From the cell containing the given text, extract its center point as (X, Y) coordinate. 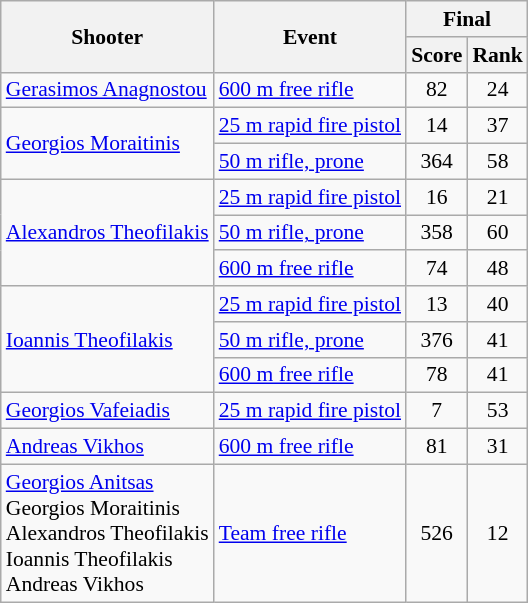
12 (498, 533)
74 (436, 269)
78 (436, 375)
21 (498, 197)
Gerasimos Anagnostou (108, 90)
82 (436, 90)
16 (436, 197)
Georgios Moraitinis (108, 144)
Team free rifle (310, 533)
Shooter (108, 36)
526 (436, 533)
Georgios Vafeiadis (108, 411)
14 (436, 126)
Ioannis Theofilakis (108, 340)
60 (498, 233)
Final (467, 19)
53 (498, 411)
364 (436, 162)
376 (436, 340)
Andreas Vikhos (108, 447)
7 (436, 411)
31 (498, 447)
Event (310, 36)
358 (436, 233)
37 (498, 126)
48 (498, 269)
Rank (498, 55)
13 (436, 304)
58 (498, 162)
24 (498, 90)
81 (436, 447)
Score (436, 55)
Alexandros Theofilakis (108, 232)
40 (498, 304)
Georgios Anitsas Georgios Moraitinis Alexandros Theofilakis Ioannis Theofilakis Andreas Vikhos (108, 533)
